Pinpoint the cell where the given text exists, returning its [x, y] midpoint coordinate. 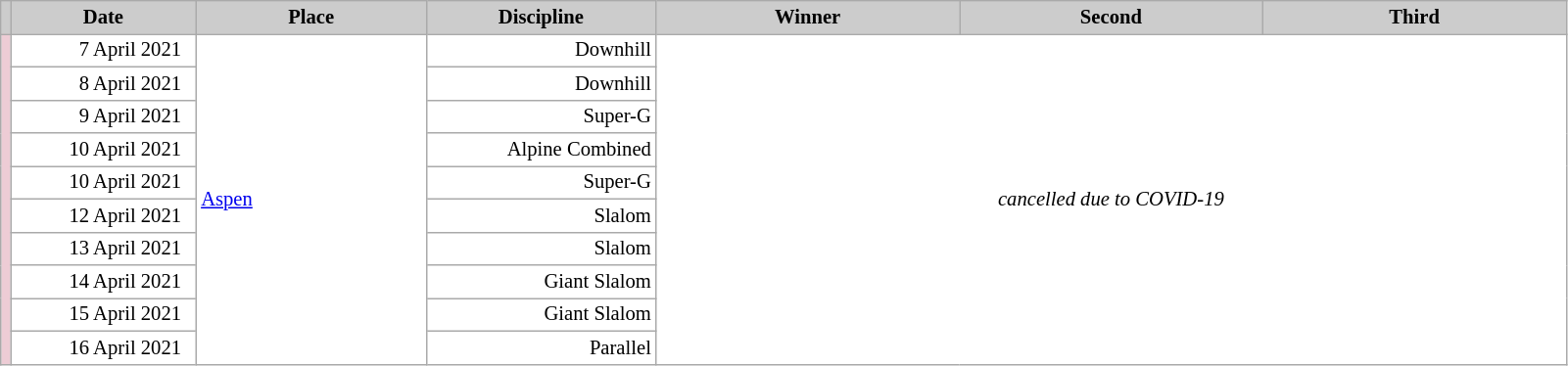
Second [1112, 17]
Third [1414, 17]
Discipline [541, 17]
Alpine Combined [541, 150]
Date [103, 17]
13 April 2021 [103, 249]
9 April 2021 [103, 116]
cancelled due to COVID-19 [1111, 199]
16 April 2021 [103, 347]
14 April 2021 [103, 281]
12 April 2021 [103, 215]
15 April 2021 [103, 314]
Parallel [541, 347]
Aspen [311, 199]
8 April 2021 [103, 83]
Place [311, 17]
Winner [808, 17]
7 April 2021 [103, 50]
